Scan for the cell matching the given text and deliver its [x, y] coordinate at center. 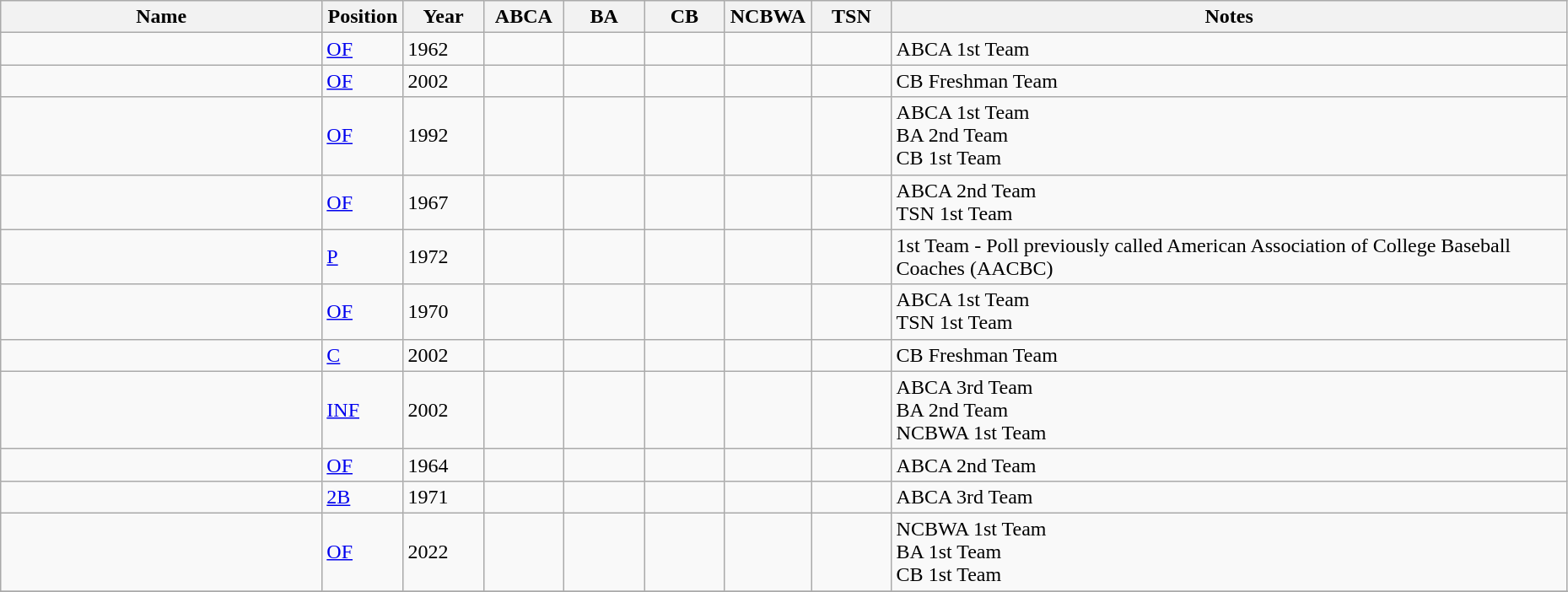
ABCA 2nd TeamTSN 1st Team [1229, 202]
ABCA 1st Team [1229, 49]
TSN [852, 17]
ABCA 1st TeamTSN 1st Team [1229, 312]
1972 [444, 256]
1964 [444, 465]
INF [363, 410]
Year [444, 17]
1971 [444, 497]
2B [363, 497]
ABCA 3rd Team [1229, 497]
Name [162, 17]
Position [363, 17]
1992 [444, 136]
CB [685, 17]
C [363, 355]
1970 [444, 312]
ABCA 1st TeamBA 2nd TeamCB 1st Team [1229, 136]
1967 [444, 202]
ABCA 3rd TeamBA 2nd TeamNCBWA 1st Team [1229, 410]
NCBWA 1st TeamBA 1st TeamCB 1st Team [1229, 552]
1962 [444, 49]
Notes [1229, 17]
P [363, 256]
1st Team - Poll previously called American Association of College Baseball Coaches (AACBC) [1229, 256]
NCBWA [768, 17]
BA [604, 17]
ABCA [523, 17]
2022 [444, 552]
ABCA 2nd Team [1229, 465]
